From the cell containing the given text, extract its center point as (x, y) coordinate. 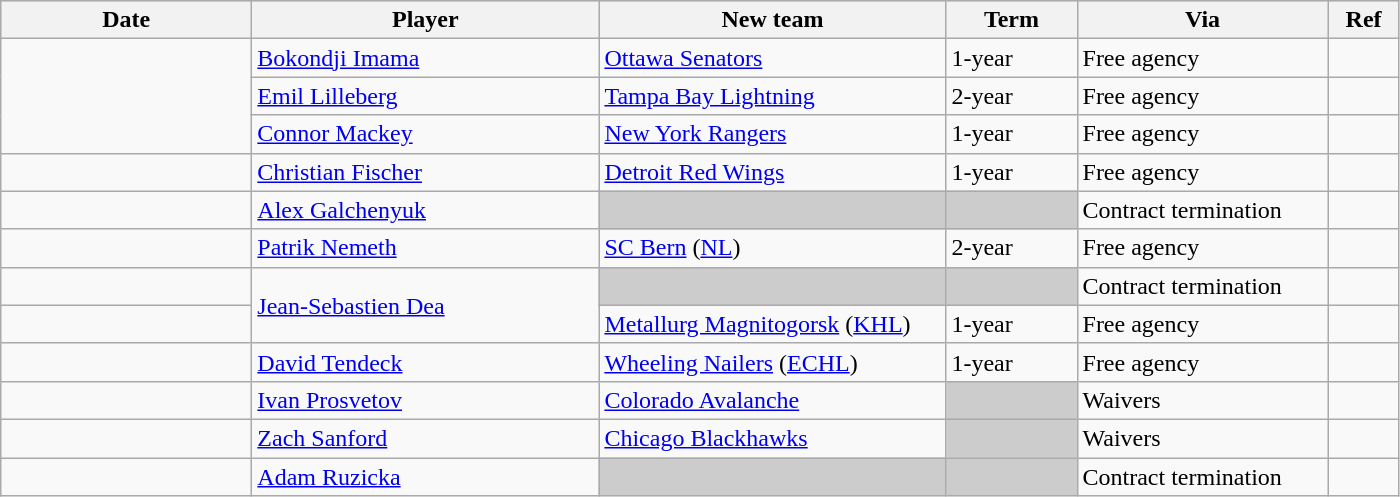
Wheeling Nailers (ECHL) (772, 362)
Christian Fischer (426, 172)
Term (1012, 20)
Player (426, 20)
Via (1202, 20)
Connor Mackey (426, 134)
New York Rangers (772, 134)
David Tendeck (426, 362)
Ottawa Senators (772, 58)
Bokondji Imama (426, 58)
Alex Galchenyuk (426, 210)
Date (126, 20)
Metallurg Magnitogorsk (KHL) (772, 324)
Emil Lilleberg (426, 96)
New team (772, 20)
Colorado Avalanche (772, 400)
Tampa Bay Lightning (772, 96)
Patrik Nemeth (426, 248)
Jean-Sebastien Dea (426, 305)
Adam Ruzicka (426, 477)
Detroit Red Wings (772, 172)
Ivan Prosvetov (426, 400)
Zach Sanford (426, 438)
Ref (1364, 20)
Chicago Blackhawks (772, 438)
SC Bern (NL) (772, 248)
